Capture the cell that displays the provided text and extract its [X, Y] central coordinate. 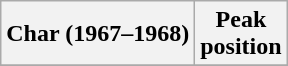
Char (1967–1968) [98, 34]
Peakposition [241, 34]
